Locate the cell with the specified text and output its [x, y] center coordinate. 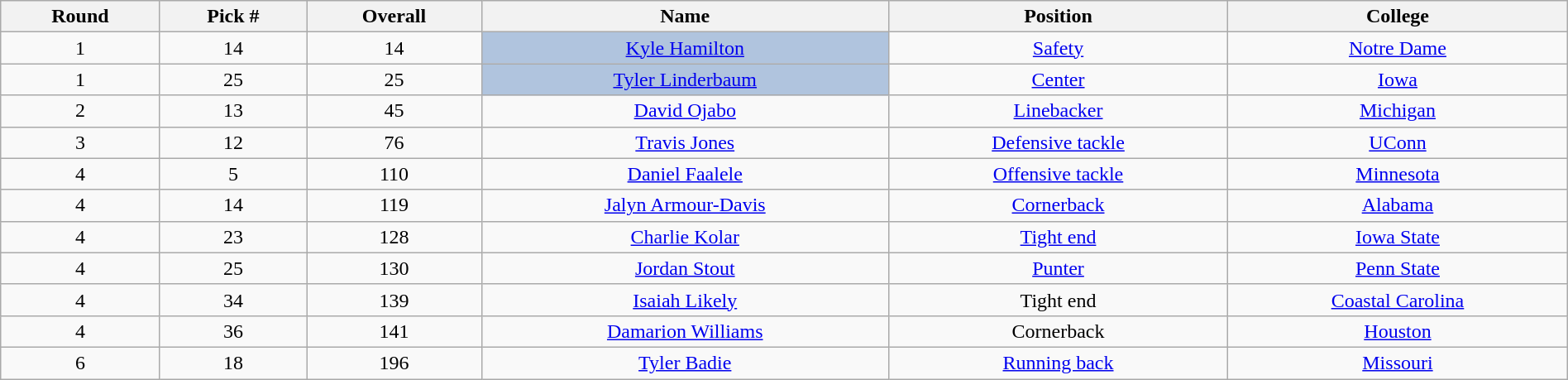
141 [394, 331]
36 [233, 331]
128 [394, 237]
3 [80, 142]
Jordan Stout [685, 268]
Tyler Linderbaum [685, 79]
Iowa [1398, 79]
2 [80, 111]
College [1398, 17]
13 [233, 111]
Charlie Kolar [685, 237]
Minnesota [1398, 174]
Houston [1398, 331]
196 [394, 363]
Coastal Carolina [1398, 300]
Notre Dame [1398, 48]
34 [233, 300]
110 [394, 174]
45 [394, 111]
Daniel Faalele [685, 174]
76 [394, 142]
Damarion Williams [685, 331]
Isaiah Likely [685, 300]
Jalyn Armour-Davis [685, 205]
Offensive tackle [1058, 174]
Tyler Badie [685, 363]
David Ojabo [685, 111]
Travis Jones [685, 142]
Overall [394, 17]
Running back [1058, 363]
UConn [1398, 142]
18 [233, 363]
Position [1058, 17]
Missouri [1398, 363]
12 [233, 142]
Michigan [1398, 111]
Safety [1058, 48]
130 [394, 268]
23 [233, 237]
Defensive tackle [1058, 142]
Kyle Hamilton [685, 48]
Penn State [1398, 268]
Round [80, 17]
119 [394, 205]
Pick # [233, 17]
Center [1058, 79]
Linebacker [1058, 111]
5 [233, 174]
Name [685, 17]
6 [80, 363]
Iowa State [1398, 237]
Alabama [1398, 205]
139 [394, 300]
Punter [1058, 268]
